Return (X, Y) of the center of cell containing provided text 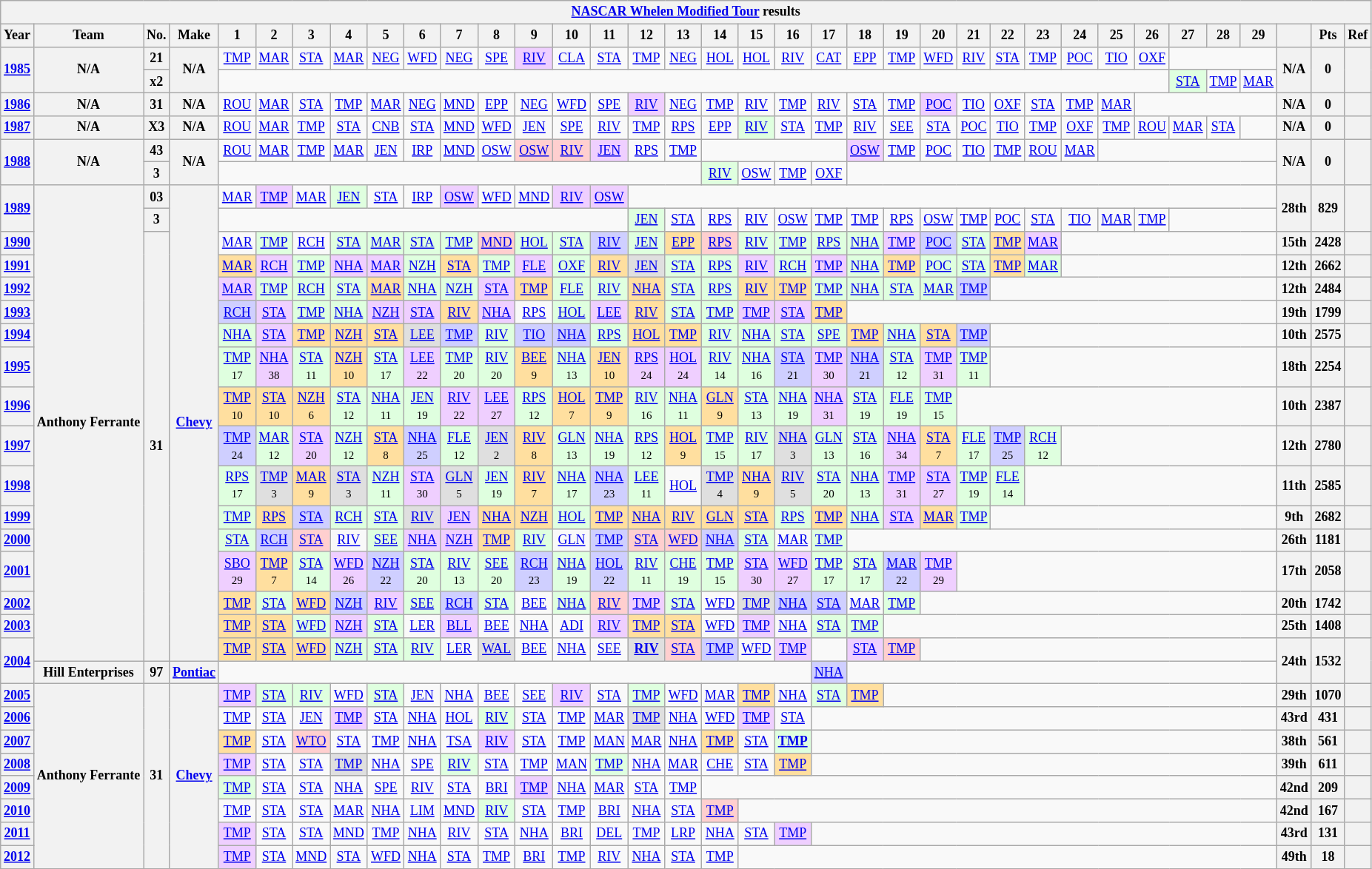
28th (1294, 208)
2254 (1328, 366)
TMP7 (274, 571)
GLN9 (720, 406)
25th (1294, 626)
WFD26 (349, 571)
4 (349, 36)
6 (422, 36)
CHE (720, 764)
2009 (18, 788)
TMP9 (609, 406)
CLA (572, 58)
97 (157, 672)
22 (1008, 36)
TMP24 (237, 446)
STA13 (757, 406)
2010 (18, 811)
Make (194, 36)
CNB (386, 127)
TMP29 (939, 571)
NASCAR Whelen Modified Tour results (686, 12)
5 (386, 36)
RPS24 (646, 366)
STA10 (274, 406)
431 (1328, 718)
29th (1294, 696)
1997 (18, 446)
2387 (1328, 406)
7 (459, 36)
10 (572, 36)
RIV13 (459, 571)
CAT (829, 58)
GLN5 (459, 486)
28 (1223, 36)
STA19 (865, 406)
17th (1294, 571)
Year (18, 36)
STA11 (311, 366)
FLE14 (1008, 486)
NHA38 (274, 366)
12 (646, 36)
1408 (1328, 626)
NZH12 (349, 446)
RIV20 (496, 366)
2012 (18, 857)
FLE19 (902, 406)
LEE22 (422, 366)
MAR12 (274, 446)
24 (1080, 36)
STA14 (311, 571)
STA16 (865, 446)
BLL (459, 626)
2 (274, 36)
MAR22 (902, 571)
19th (1294, 312)
1986 (18, 104)
Hill Enterprises (88, 672)
Team (88, 36)
2662 (1328, 266)
209 (1328, 788)
X3 (157, 127)
FLE17 (974, 446)
TMP30 (829, 366)
TMP25 (1008, 446)
17 (829, 36)
2575 (1328, 335)
RPS17 (237, 486)
2003 (18, 626)
NZH10 (349, 366)
167 (1328, 811)
WAL (496, 648)
1999 (18, 517)
1799 (1328, 312)
561 (1328, 742)
16 (793, 36)
TMP11 (974, 366)
2000 (18, 540)
15th (1294, 243)
TMP10 (237, 406)
HOL24 (683, 366)
RIV14 (720, 366)
1993 (18, 312)
LEE27 (496, 406)
NHA21 (865, 366)
1998 (18, 486)
1 (237, 36)
HOL22 (609, 571)
STA21 (793, 366)
2780 (1328, 446)
43 (157, 151)
29 (1259, 36)
2008 (18, 764)
Ref (1358, 36)
CHE19 (683, 571)
13 (683, 36)
1987 (18, 127)
20 (939, 36)
2007 (18, 742)
131 (1328, 833)
SEE20 (496, 571)
9 (535, 36)
Pts (1328, 36)
NHA31 (829, 406)
NHA9 (757, 486)
2058 (1328, 571)
8 (496, 36)
DEL (609, 833)
HOL7 (572, 406)
26 (1152, 36)
2428 (1328, 243)
1532 (1328, 660)
TSA (459, 742)
LEE11 (646, 486)
WFD27 (793, 571)
1992 (18, 289)
25 (1117, 36)
14 (720, 36)
NHA25 (422, 446)
LRP (683, 833)
No. (157, 36)
RIV8 (535, 446)
1985 (18, 70)
ADI (572, 626)
JEN2 (496, 446)
2001 (18, 571)
2585 (1328, 486)
RIV11 (646, 571)
NZH22 (386, 571)
2484 (1328, 289)
1994 (18, 335)
2011 (18, 833)
39th (1294, 764)
TMP4 (720, 486)
20th (1294, 603)
FLE12 (459, 446)
x2 (157, 81)
RIV16 (646, 406)
27 (1188, 36)
1996 (18, 406)
829 (1328, 208)
1070 (1328, 696)
NHA23 (609, 486)
RCH12 (1043, 446)
JEN10 (609, 366)
NZH11 (386, 486)
HOL9 (683, 446)
SBO29 (237, 571)
1990 (18, 243)
1995 (18, 366)
49th (1294, 857)
TMP20 (459, 366)
1742 (1328, 603)
03 (157, 197)
2002 (18, 603)
611 (1328, 764)
NHA34 (902, 446)
Pontiac (194, 672)
2006 (18, 718)
19 (902, 36)
1991 (18, 266)
NHA16 (757, 366)
RIV7 (535, 486)
24th (1294, 660)
15 (757, 36)
BEE9 (535, 366)
STA3 (349, 486)
RCH23 (535, 571)
NZH6 (311, 406)
38th (1294, 742)
2682 (1328, 517)
1181 (1328, 540)
RIV22 (459, 406)
18th (1294, 366)
1988 (18, 162)
26th (1294, 540)
RIV5 (793, 486)
STA27 (939, 486)
23 (1043, 36)
NHA3 (793, 446)
LIM (422, 811)
2004 (18, 660)
WTO (311, 742)
TMP19 (974, 486)
11 (609, 36)
2005 (18, 696)
9th (1294, 517)
1989 (18, 208)
TMP3 (274, 486)
STA8 (386, 446)
11th (1294, 486)
NHA17 (572, 486)
RIV17 (757, 446)
STA7 (939, 446)
MAR9 (311, 486)
